Determine the [x, y] coordinate at the center of the cell enclosing the given text.  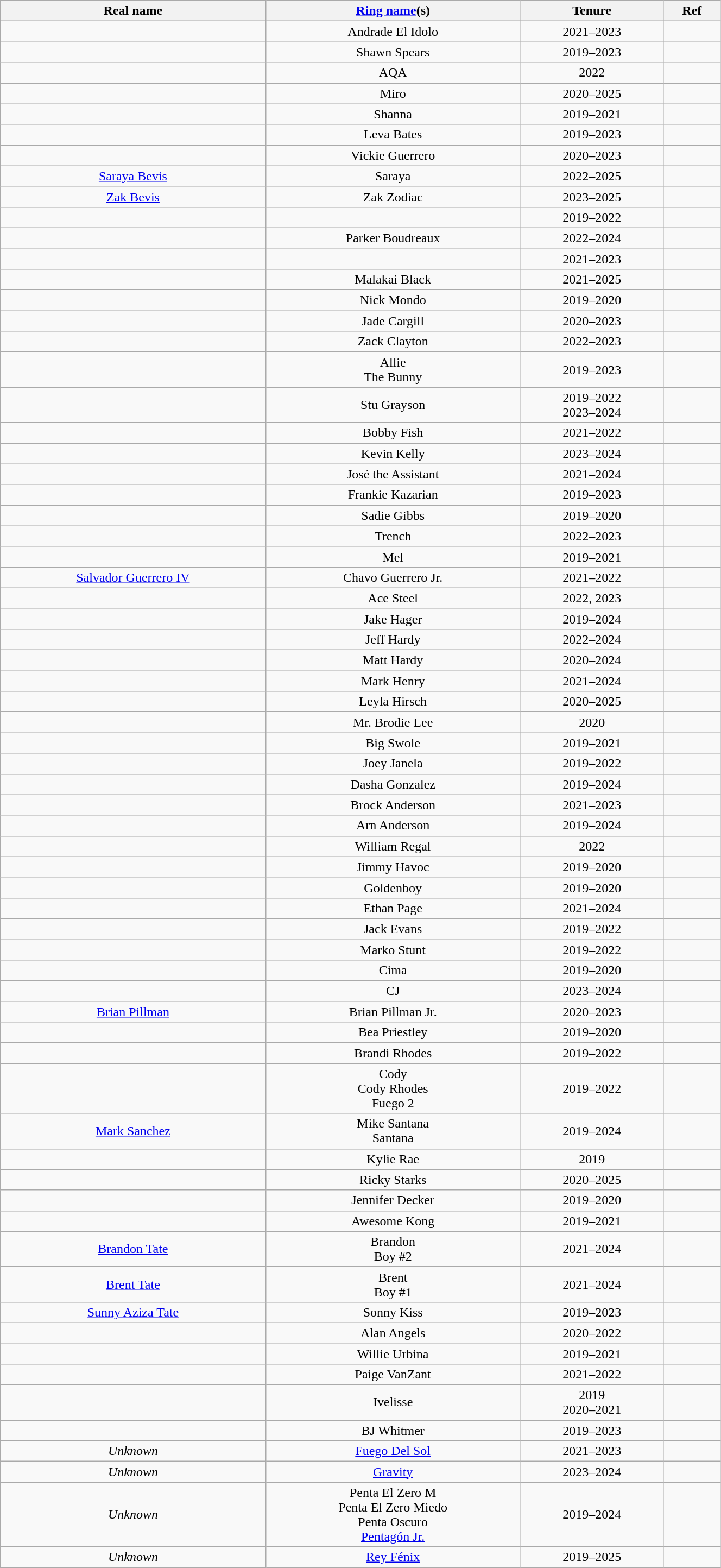
Zak Bevis [133, 197]
José the Assistant [393, 474]
Chavo Guerrero Jr. [393, 577]
Matt Hardy [393, 660]
Ace Steel [393, 598]
Fuego Del Sol [393, 1451]
Alan Angels [393, 1333]
Vickie Guerrero [393, 155]
Mark Sanchez [133, 1131]
Brandi Rhodes [393, 1053]
Joey Janela [393, 764]
Ethan Page [393, 908]
Salvador Guerrero IV [133, 577]
2021–2025 [592, 280]
Ivelisse [393, 1402]
Tenure [592, 11]
Big Swole [393, 743]
Real name [133, 11]
Andrade El Idolo [393, 32]
Ricky Starks [393, 1180]
BrandonBoy #2 [393, 1249]
Shawn Spears [393, 52]
Cima [393, 971]
Sonny Kiss [393, 1312]
2022–2025 [592, 176]
Bobby Fish [393, 433]
Brock Anderson [393, 805]
2019–20222023–2024 [592, 405]
Jimmy Havoc [393, 867]
Trench [393, 536]
BJ Whitmer [393, 1431]
2019 [592, 1159]
2020–2024 [592, 660]
Brian Pillman Jr. [393, 1012]
Parker Boudreaux [393, 238]
Ring name(s) [393, 11]
Saraya Bevis [133, 176]
Jack Evans [393, 929]
2020 [592, 722]
Mr. Brodie Lee [393, 722]
Gravity [393, 1472]
Rey Fénix [393, 1557]
2023–2025 [592, 197]
Leyla Hirsch [393, 702]
Arn Anderson [393, 826]
2019–2025 [592, 1557]
Leva Bates [393, 135]
2022, 2023 [592, 598]
Ref [692, 11]
Jeff Hardy [393, 640]
Malakai Black [393, 280]
Goldenboy [393, 887]
Brian Pillman [133, 1012]
Brent Tate [133, 1284]
Mike SantanaSantana [393, 1131]
CJ [393, 991]
Zak Zodiac [393, 197]
Frankie Kazarian [393, 495]
Penta El Zero M Penta El Zero Miedo Penta Oscuro Pentagón Jr. [393, 1514]
Mel [393, 557]
Stu Grayson [393, 405]
Jake Hager [393, 619]
Miro [393, 93]
2019 2020–2021 [592, 1402]
Zack Clayton [393, 342]
Paige VanZant [393, 1375]
2020–2022 [592, 1333]
Sadie Gibbs [393, 515]
Saraya [393, 176]
BrentBoy #1 [393, 1284]
CodyCody RhodesFuego 2 [393, 1088]
Willie Urbina [393, 1354]
AllieThe Bunny [393, 369]
William Regal [393, 846]
Dasha Gonzalez [393, 784]
Nick Mondo [393, 300]
Shanna [393, 114]
Brandon Tate [133, 1249]
Mark Henry [393, 681]
Kylie Rae [393, 1159]
Kevin Kelly [393, 454]
Bea Priestley [393, 1032]
Jennifer Decker [393, 1200]
Awesome Kong [393, 1221]
Sunny Aziza Tate [133, 1312]
Jade Cargill [393, 321]
AQA [393, 73]
Marko Stunt [393, 950]
